Return the (x, y) coordinate for the center point of the cell that contains the specified text.  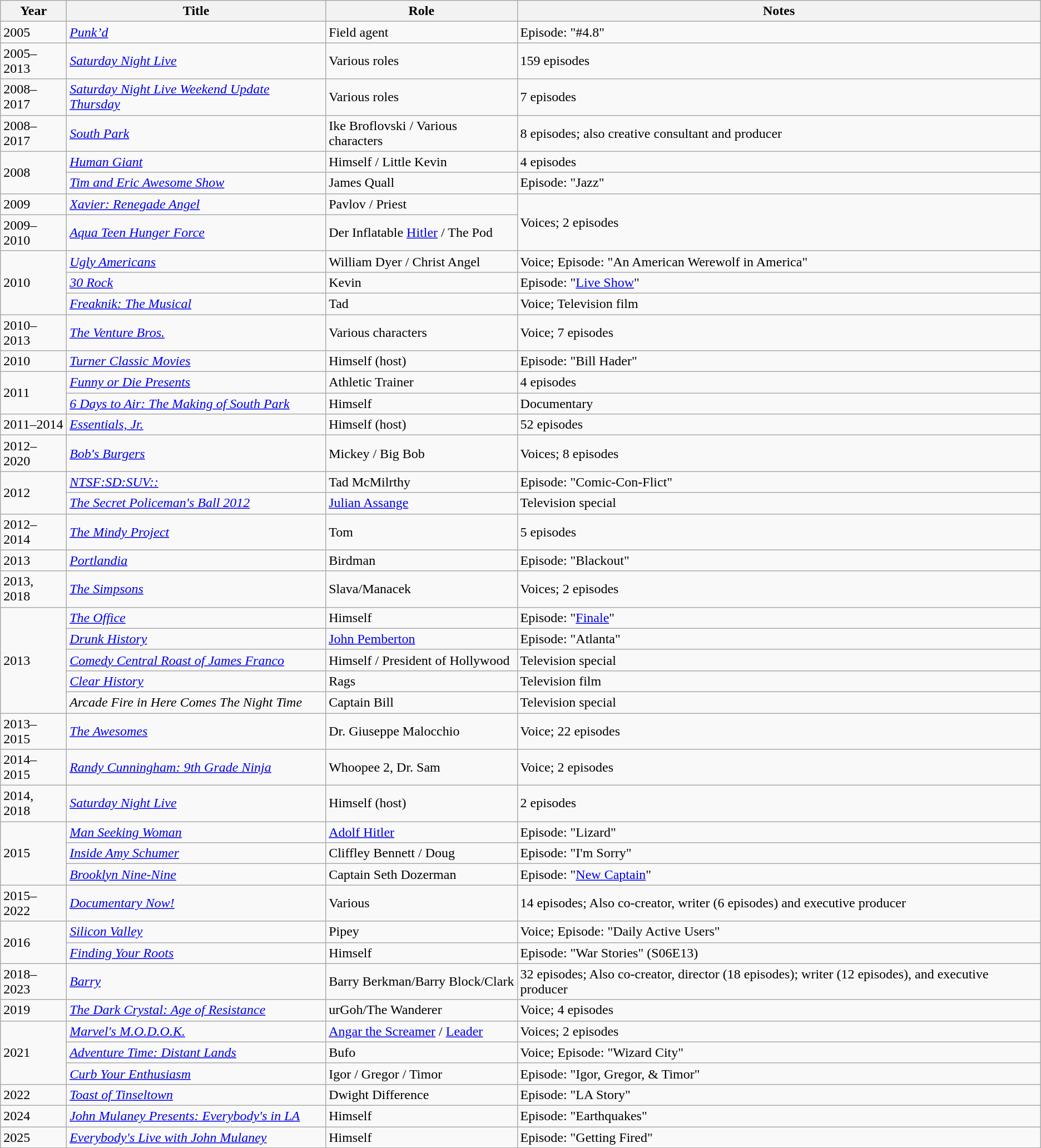
John Pemberton (422, 639)
5 episodes (779, 531)
2024 (33, 1116)
Saturday Night Live Weekend Update Thursday (196, 97)
2008 (33, 172)
Toast of Tinseltown (196, 1095)
2016 (33, 942)
2011–2014 (33, 425)
Episode: "Atlanta" (779, 639)
2009 (33, 204)
2011 (33, 393)
Aqua Teen Hunger Force (196, 232)
Athletic Trainer (422, 382)
52 episodes (779, 425)
Man Seeking Woman (196, 832)
Freaknik: The Musical (196, 304)
2018–2023 (33, 982)
Field agent (422, 32)
Rags (422, 681)
2012–2014 (33, 531)
2022 (33, 1095)
Voices; 8 episodes (779, 454)
14 episodes; Also co-creator, writer (6 episodes) and executive producer (779, 903)
Bufo (422, 1052)
James Quall (422, 183)
NTSF:SD:SUV:: (196, 482)
Xavier: Renegade Angel (196, 204)
2010–2013 (33, 332)
Episode: "New Captain" (779, 874)
Tom (422, 531)
Voice; Television film (779, 304)
William Dyer / Christ Angel (422, 261)
6 Days to Air: The Making of South Park (196, 404)
Episode: "Live Show" (779, 282)
Randy Cunningham: 9th Grade Ninja (196, 767)
Arcade Fire in Here Comes The Night Time (196, 702)
Angar the Screamer / Leader (422, 1031)
Episode: "Blackout" (779, 560)
Episode: "Comic-Con-Flict" (779, 482)
Drunk History (196, 639)
2013–2015 (33, 730)
Pavlov / Priest (422, 204)
7 episodes (779, 97)
Punk’d (196, 32)
Episode: "Lizard" (779, 832)
Ugly Americans (196, 261)
Clear History (196, 681)
Whoopee 2, Dr. Sam (422, 767)
2005–2013 (33, 61)
Brooklyn Nine-Nine (196, 874)
Dwight Difference (422, 1095)
Tim and Eric Awesome Show (196, 183)
Der Inflatable Hitler / The Pod (422, 232)
Mickey / Big Bob (422, 454)
Curb Your Enthusiasm (196, 1074)
Himself / Little Kevin (422, 162)
Dr. Giuseppe Malocchio (422, 730)
2025 (33, 1137)
Igor / Gregor / Timor (422, 1074)
Episode: "LA Story" (779, 1095)
Adolf Hitler (422, 832)
2005 (33, 32)
2013, 2018 (33, 589)
Episode: "I'm Sorry" (779, 853)
Human Giant (196, 162)
Episode: "Getting Fired" (779, 1137)
Episode: "Igor, Gregor, & Timor" (779, 1074)
The Venture Bros. (196, 332)
Portlandia (196, 560)
2 episodes (779, 804)
Funny or Die Presents (196, 382)
Role (422, 11)
Captain Seth Dozerman (422, 874)
Voice; Episode: "Wizard City" (779, 1052)
Documentary Now! (196, 903)
John Mulaney Presents: Everybody's in LA (196, 1116)
Episode: "Bill Hader" (779, 361)
Episode: "#4.8" (779, 32)
Voice; 2 episodes (779, 767)
Year (33, 11)
2019 (33, 1010)
urGoh/The Wanderer (422, 1010)
Television film (779, 681)
Marvel's M.O.D.O.K. (196, 1031)
Kevin (422, 282)
Episode: "Earthquakes" (779, 1116)
The Mindy Project (196, 531)
2014–2015 (33, 767)
159 episodes (779, 61)
Title (196, 11)
Voice; Episode: "Daily Active Users" (779, 932)
Comedy Central Roast of James Franco (196, 660)
Episode: "Finale" (779, 618)
Julian Assange (422, 503)
30 Rock (196, 282)
Voice; Episode: "An American Werewolf in America" (779, 261)
Voice; 22 episodes (779, 730)
Cliffley Bennett / Doug (422, 853)
The Awesomes (196, 730)
Turner Classic Movies (196, 361)
Tad (422, 304)
2012 (33, 493)
The Simpsons (196, 589)
Adventure Time: Distant Lands (196, 1052)
2014, 2018 (33, 804)
2015 (33, 853)
Episode: "Jazz" (779, 183)
Documentary (779, 404)
Himself / President of Hollywood (422, 660)
Barry (196, 982)
Notes (779, 11)
Voice; 4 episodes (779, 1010)
2021 (33, 1052)
Various (422, 903)
Birdman (422, 560)
Voice; 7 episodes (779, 332)
South Park (196, 133)
The Dark Crystal: Age of Resistance (196, 1010)
The Office (196, 618)
32 episodes; Also co-creator, director (18 episodes); writer (12 episodes), and executive producer (779, 982)
Barry Berkman/Barry Block/Clark (422, 982)
8 episodes; also creative consultant and producer (779, 133)
2015–2022 (33, 903)
Pipey (422, 932)
Ike Broflovski / Various characters (422, 133)
Bob's Burgers (196, 454)
2009–2010 (33, 232)
Tad McMilrthy (422, 482)
2012–2020 (33, 454)
The Secret Policeman's Ball 2012 (196, 503)
Episode: "War Stories" (S06E13) (779, 953)
Various characters (422, 332)
Finding Your Roots (196, 953)
Slava/Manacek (422, 589)
Silicon Valley (196, 932)
Essentials, Jr. (196, 425)
Captain Bill (422, 702)
Everybody's Live with John Mulaney (196, 1137)
Inside Amy Schumer (196, 853)
